For the text-containing cell, return its midpoint in [x, y] coordinate format. 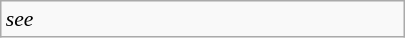
see [203, 19]
